Extract the (X, Y) coordinate from the center of the cell holding the provided text.  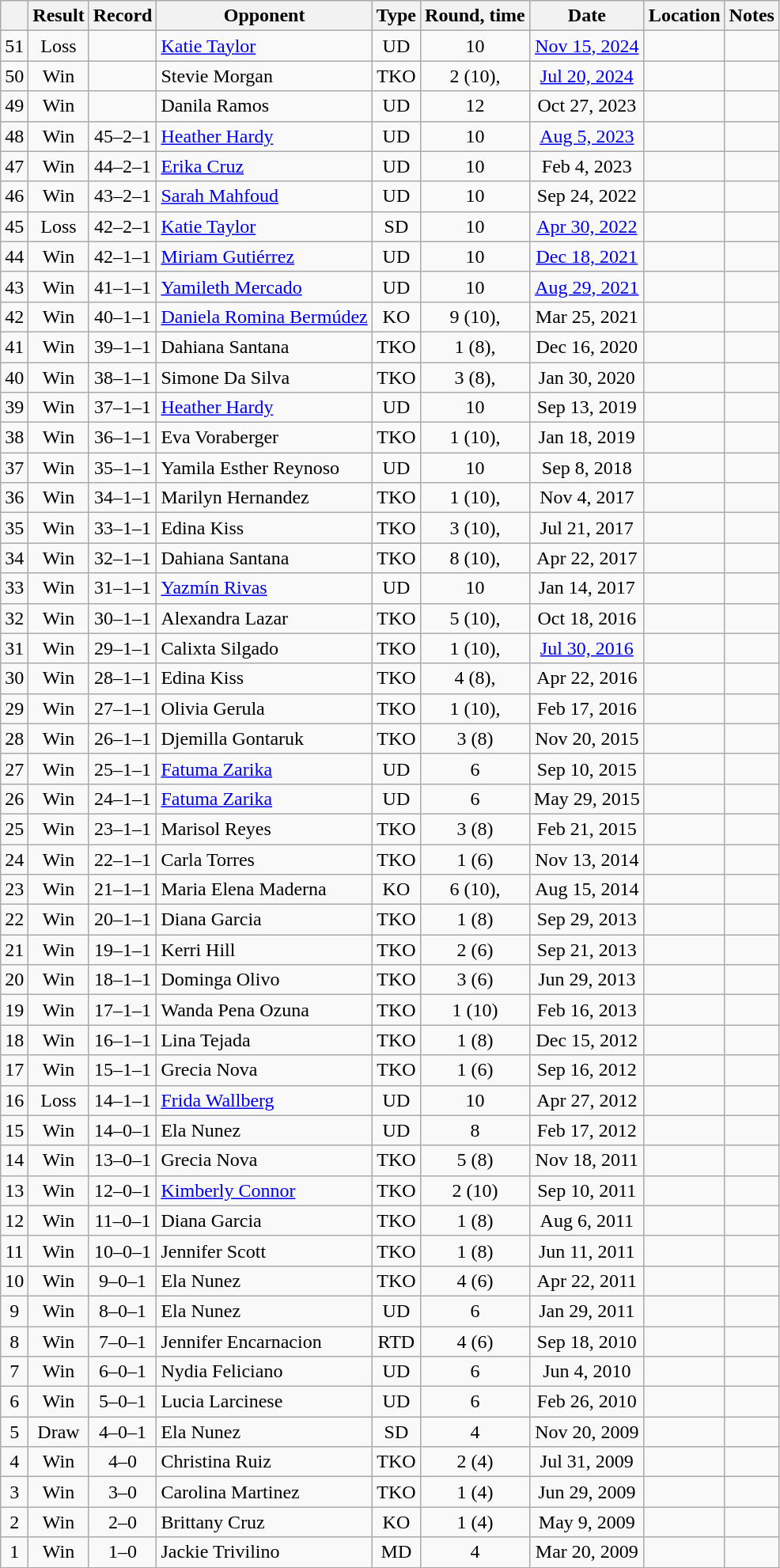
48 (14, 136)
1 (8), (475, 347)
45 (14, 226)
28 (14, 738)
1 (10) (475, 1010)
Lina Tejada (264, 1040)
Feb 16, 2013 (587, 1010)
6–0–1 (123, 1372)
51 (14, 46)
Sep 10, 2015 (587, 769)
14–1–1 (123, 1100)
Round, time (475, 16)
21–1–1 (123, 890)
8 (10), (475, 558)
19 (14, 1010)
17–1–1 (123, 1010)
42–1–1 (123, 256)
Jackie Trivilino (264, 1552)
40 (14, 378)
30 (14, 678)
Simone Da Silva (264, 378)
2 (6) (475, 950)
Aug 5, 2023 (587, 136)
Jul 21, 2017 (587, 528)
9 (14, 1311)
39 (14, 408)
40–1–1 (123, 317)
Jun 11, 2011 (587, 1251)
8–0–1 (123, 1311)
Sep 21, 2013 (587, 950)
50 (14, 76)
19–1–1 (123, 950)
Jan 29, 2011 (587, 1311)
3 (6) (475, 980)
Carla Torres (264, 859)
17 (14, 1070)
Wanda Pena Ozuna (264, 1010)
20–1–1 (123, 920)
5–0–1 (123, 1402)
34–1–1 (123, 498)
Danila Ramos (264, 106)
42 (14, 317)
36–1–1 (123, 438)
5 (8) (475, 1160)
Nov 13, 2014 (587, 859)
11 (14, 1251)
Record (123, 16)
1 (14, 1552)
27 (14, 769)
Jul 31, 2009 (587, 1462)
2–0 (123, 1522)
32–1–1 (123, 558)
Nov 4, 2017 (587, 498)
Apr 22, 2011 (587, 1281)
14–0–1 (123, 1130)
16–1–1 (123, 1040)
Aug 15, 2014 (587, 890)
27–1–1 (123, 708)
Jennifer Scott (264, 1251)
Feb 17, 2012 (587, 1130)
23–1–1 (123, 829)
41 (14, 347)
Oct 18, 2016 (587, 618)
30–1–1 (123, 618)
21 (14, 950)
Apr 27, 2012 (587, 1100)
39–1–1 (123, 347)
Nov 20, 2015 (587, 738)
Yamila Esther Reynoso (264, 468)
Feb 26, 2010 (587, 1402)
Nydia Feliciano (264, 1372)
Feb 4, 2023 (587, 166)
37–1–1 (123, 408)
20 (14, 980)
10–0–1 (123, 1251)
Daniela Romina Bermúdez (264, 317)
14 (14, 1160)
Maria Elena Maderna (264, 890)
13 (14, 1190)
32 (14, 618)
15 (14, 1130)
9–0–1 (123, 1281)
11–0–1 (123, 1221)
Apr 22, 2017 (587, 558)
29–1–1 (123, 648)
Mar 20, 2009 (587, 1552)
44–2–1 (123, 166)
May 9, 2009 (587, 1522)
Jan 30, 2020 (587, 378)
Date (587, 16)
35–1–1 (123, 468)
31–1–1 (123, 588)
1–0 (123, 1552)
Mar 25, 2021 (587, 317)
5 (14, 1432)
Lucia Larcinese (264, 1402)
Jan 14, 2017 (587, 588)
18 (14, 1040)
26–1–1 (123, 738)
Dec 16, 2020 (587, 347)
Marisol Reyes (264, 829)
Christina Ruiz (264, 1462)
44 (14, 256)
18–1–1 (123, 980)
2 (14, 1522)
41–1–1 (123, 287)
Sep 16, 2012 (587, 1070)
Yazmín Rivas (264, 588)
37 (14, 468)
22 (14, 920)
7 (14, 1372)
May 29, 2015 (587, 799)
Erika Cruz (264, 166)
Stevie Morgan (264, 76)
25 (14, 829)
Dec 18, 2021 (587, 256)
Yamileth Mercado (264, 287)
Jan 18, 2019 (587, 438)
43 (14, 287)
24 (14, 859)
36 (14, 498)
Opponent (264, 16)
29 (14, 708)
43–2–1 (123, 196)
25–1–1 (123, 769)
42–2–1 (123, 226)
22–1–1 (123, 859)
Dominga Olivo (264, 980)
Frida Wallberg (264, 1100)
MD (396, 1552)
38–1–1 (123, 378)
3 (10), (475, 528)
Brittany Cruz (264, 1522)
3 (14, 1492)
Jun 4, 2010 (587, 1372)
Sep 24, 2022 (587, 196)
Apr 22, 2016 (587, 678)
Sep 18, 2010 (587, 1342)
31 (14, 648)
24–1–1 (123, 799)
Nov 15, 2024 (587, 46)
Kerri Hill (264, 950)
12–0–1 (123, 1190)
49 (14, 106)
Sep 8, 2018 (587, 468)
3–0 (123, 1492)
Eva Voraberger (264, 438)
Jennifer Encarnacion (264, 1342)
4–0–1 (123, 1432)
16 (14, 1100)
Carolina Martinez (264, 1492)
Olivia Gerula (264, 708)
45–2–1 (123, 136)
4–0 (123, 1462)
6 (10), (475, 890)
Jun 29, 2013 (587, 980)
13–0–1 (123, 1160)
Feb 17, 2016 (587, 708)
Jun 29, 2009 (587, 1492)
Draw (59, 1432)
4 (8), (475, 678)
23 (14, 890)
Sep 13, 2019 (587, 408)
Jul 20, 2024 (587, 76)
Kimberly Connor (264, 1190)
33 (14, 588)
26 (14, 799)
38 (14, 438)
Result (59, 16)
Sep 10, 2011 (587, 1190)
Alexandra Lazar (264, 618)
Nov 18, 2011 (587, 1160)
47 (14, 166)
35 (14, 528)
2 (10), (475, 76)
RTD (396, 1342)
Location (684, 16)
3 (8), (475, 378)
7–0–1 (123, 1342)
Miriam Gutiérrez (264, 256)
33–1–1 (123, 528)
Type (396, 16)
Sarah Mahfoud (264, 196)
Jul 30, 2016 (587, 648)
2 (10) (475, 1190)
Djemilla Gontaruk (264, 738)
34 (14, 558)
Calixta Silgado (264, 648)
46 (14, 196)
Dec 15, 2012 (587, 1040)
Nov 20, 2009 (587, 1432)
Sep 29, 2013 (587, 920)
15–1–1 (123, 1070)
Aug 29, 2021 (587, 287)
9 (10), (475, 317)
2 (4) (475, 1462)
Aug 6, 2011 (587, 1221)
Oct 27, 2023 (587, 106)
Apr 30, 2022 (587, 226)
Feb 21, 2015 (587, 829)
28–1–1 (123, 678)
Marilyn Hernandez (264, 498)
Notes (752, 16)
5 (10), (475, 618)
